For the text-containing cell, return its midpoint in [X, Y] coordinate format. 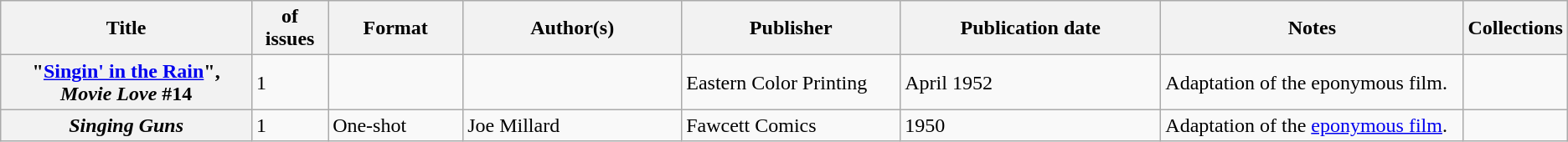
One-shot [395, 125]
Notes [1312, 28]
of issues [290, 28]
Publication date [1030, 28]
Eastern Color Printing [791, 82]
"Singin' in the Rain", Movie Love #14 [126, 82]
Collections [1515, 28]
Publisher [791, 28]
Title [126, 28]
Format [395, 28]
April 1952 [1030, 82]
Author(s) [573, 28]
Joe Millard [573, 125]
Fawcett Comics [791, 125]
1950 [1030, 125]
Singing Guns [126, 125]
